Detect which cell encompasses the target text, then output its [x, y] center coordinate. 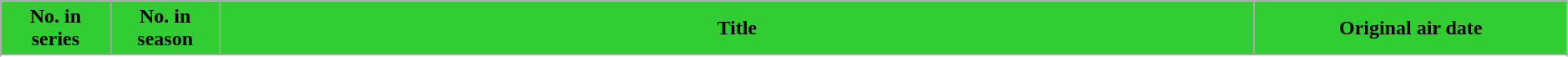
Original air date [1410, 28]
No. inseason [165, 28]
No. inseries [55, 28]
Title [737, 28]
